Identify which cell holds the provided text, then report its [x, y] central coordinate. 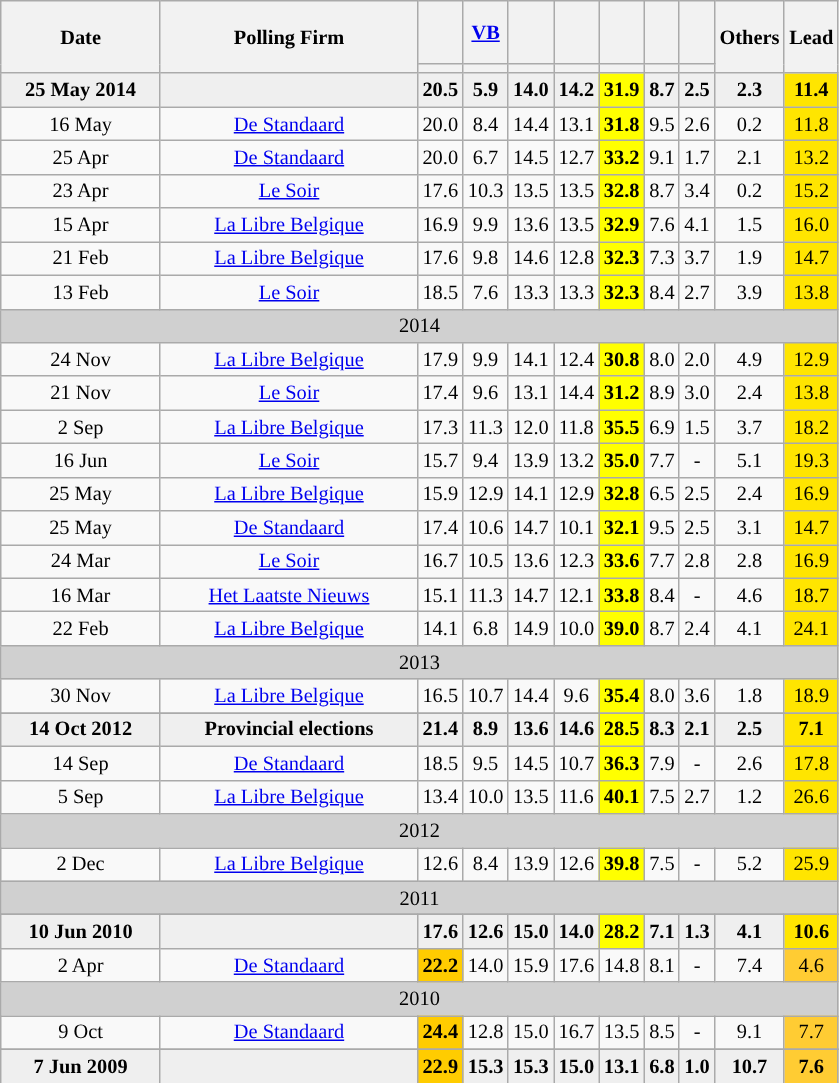
10.3 [486, 191]
12.4 [576, 359]
24 Nov [81, 359]
14.9 [530, 629]
1.7 [696, 157]
16 May [81, 124]
12.3 [576, 561]
12.1 [576, 595]
4.9 [750, 359]
35.4 [622, 696]
30.8 [622, 359]
28.5 [622, 729]
15.7 [440, 460]
2013 [420, 662]
14.2 [576, 90]
25.9 [811, 864]
9.8 [486, 258]
33.2 [622, 157]
31.8 [622, 124]
13.4 [440, 797]
8.1 [662, 965]
9 Oct [81, 1032]
16 Mar [81, 595]
33.6 [622, 561]
33.8 [622, 595]
22.9 [440, 1066]
14 Oct 2012 [81, 729]
20.5 [440, 90]
1.0 [696, 1066]
2011 [420, 898]
8.5 [662, 1032]
39.8 [622, 864]
32.9 [622, 225]
35.0 [622, 460]
Provincial elections [288, 729]
5.1 [750, 460]
28.2 [622, 931]
21 Nov [81, 393]
13 Feb [81, 292]
17.8 [811, 763]
17.9 [440, 359]
22.2 [440, 965]
7.9 [662, 763]
11.6 [576, 797]
10.1 [576, 528]
2 Sep [81, 427]
3.6 [696, 696]
12.7 [576, 157]
14 Sep [81, 763]
35.5 [622, 427]
2.3 [750, 90]
1.9 [750, 258]
9.4 [486, 460]
VB [486, 32]
15 Apr [81, 225]
2012 [420, 830]
Date [81, 36]
1.2 [750, 797]
31.9 [622, 90]
2 Dec [81, 864]
24 Mar [81, 561]
16 Jun [81, 460]
31.2 [622, 393]
36.3 [622, 763]
16.0 [811, 225]
23 Apr [81, 191]
30 Nov [81, 696]
17.3 [440, 427]
24.1 [811, 629]
2014 [420, 326]
2.0 [696, 359]
Polling Firm [288, 36]
2 Apr [81, 965]
3.1 [750, 528]
40.1 [622, 797]
39.0 [622, 629]
3.9 [750, 292]
12.0 [530, 427]
Lead [811, 36]
18.9 [811, 696]
5 Sep [81, 797]
11.4 [811, 90]
8.3 [662, 729]
21.4 [440, 729]
18.2 [811, 427]
7.3 [662, 258]
15.1 [440, 595]
25 May 2014 [81, 90]
21 Feb [81, 258]
1.8 [750, 696]
7.4 [750, 965]
6.5 [662, 494]
6.9 [662, 427]
22 Feb [81, 629]
3.4 [696, 191]
6.7 [486, 157]
24.4 [440, 1032]
18.7 [811, 595]
3.0 [696, 393]
7 Jun 2009 [81, 1066]
Others [750, 36]
Het Laatste Nieuws [288, 595]
15.2 [811, 191]
1.3 [696, 931]
5.9 [486, 90]
25 Apr [81, 157]
26.6 [811, 797]
14.8 [622, 965]
32.1 [622, 528]
16.5 [440, 696]
5.2 [750, 864]
10 Jun 2010 [81, 931]
2010 [420, 999]
19.3 [811, 460]
10.5 [486, 561]
